Locate the cell with the specified text and output its (x, y) center coordinate. 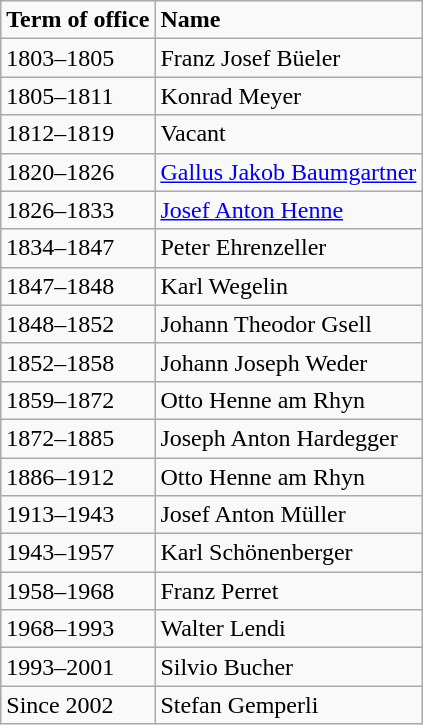
Karl Schönenberger (288, 553)
1993–2001 (78, 667)
Josef Anton Müller (288, 515)
Vacant (288, 134)
1803–1805 (78, 58)
1805–1811 (78, 96)
1812–1819 (78, 134)
Term of office (78, 20)
Stefan Gemperli (288, 705)
1943–1957 (78, 553)
1913–1943 (78, 515)
1848–1852 (78, 324)
Gallus Jakob Baumgartner (288, 172)
Johann Joseph Weder (288, 362)
1847–1848 (78, 286)
Josef Anton Henne (288, 210)
Joseph Anton Hardegger (288, 438)
Name (288, 20)
Konrad Meyer (288, 96)
Franz Perret (288, 591)
1968–1993 (78, 629)
1826–1833 (78, 210)
1852–1858 (78, 362)
Silvio Bucher (288, 667)
1872–1885 (78, 438)
1820–1826 (78, 172)
1886–1912 (78, 477)
Walter Lendi (288, 629)
Franz Josef Büeler (288, 58)
1958–1968 (78, 591)
Karl Wegelin (288, 286)
Johann Theodor Gsell (288, 324)
1859–1872 (78, 400)
1834–1847 (78, 248)
Since 2002 (78, 705)
Peter Ehrenzeller (288, 248)
